Determine the [X, Y] coordinate at the center of the cell enclosing the given text.  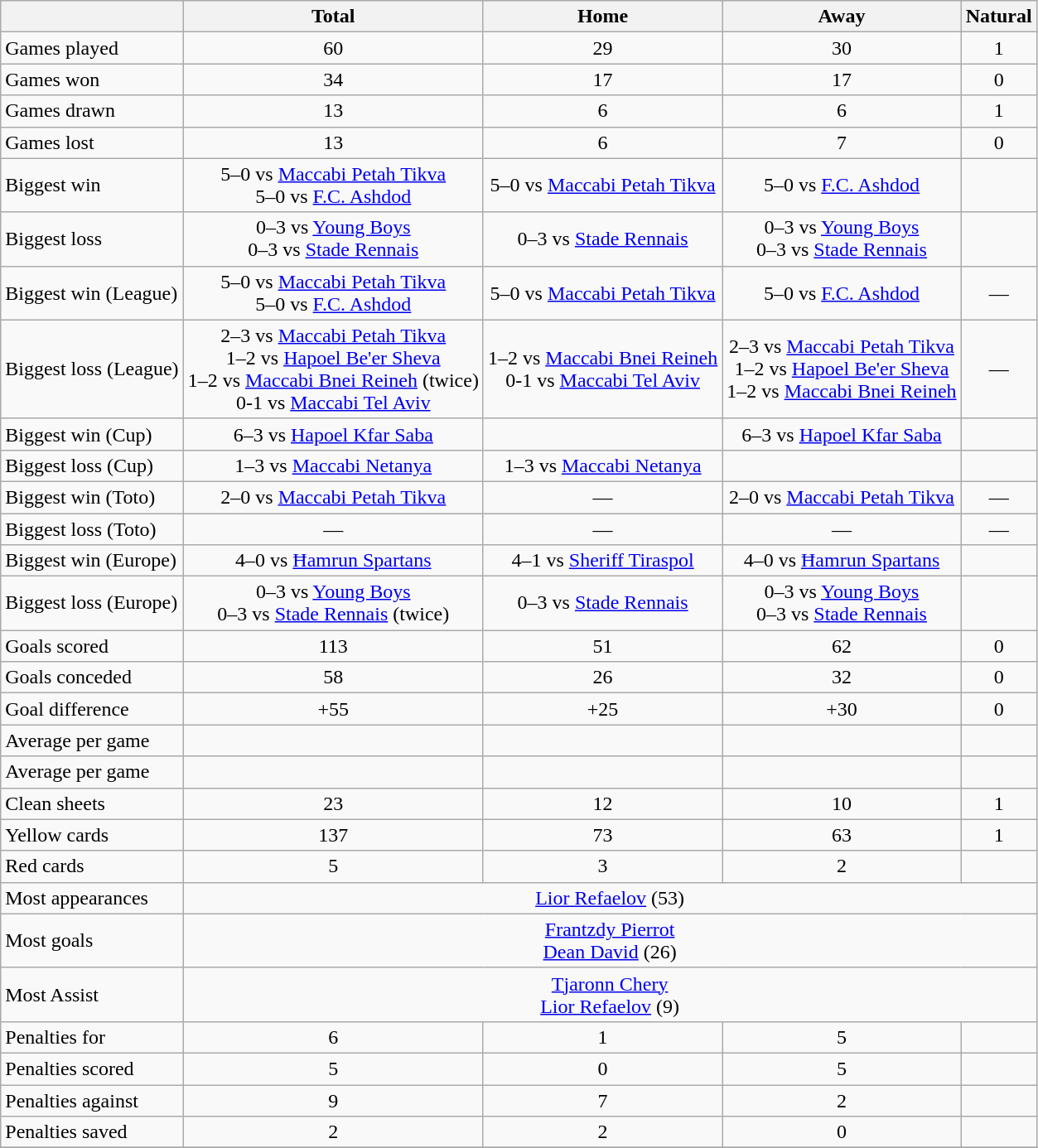
29 [602, 48]
Penalties scored [92, 1068]
0–3 vs Young Boys0–3 vs Stade Rennais (twice) [333, 603]
3 [602, 866]
Penalties saved [92, 1132]
Natural [999, 17]
4–1 vs Sheriff Tiraspol [602, 561]
Most Assist [92, 994]
+55 [333, 709]
51 [602, 646]
60 [333, 48]
Biggest loss (League) [92, 369]
2–3 vs Maccabi Petah Tikva 1–2 vs Hapoel Be'er Sheva1–2 vs Maccabi Bnei Reineh (twice)0-1 vs Maccabi Tel Aviv [333, 369]
Yellow cards [92, 835]
Clean sheets [92, 803]
2–3 vs Maccabi Petah Tikva 1–2 vs Hapoel Be'er Sheva1–2 vs Maccabi Bnei Reineh [842, 369]
Away [842, 17]
Goals conceded [92, 678]
Games drawn [92, 111]
Biggest win (Europe) [92, 561]
Home [602, 17]
+30 [842, 709]
Biggest loss (Cup) [92, 465]
9 [333, 1101]
34 [333, 80]
Games won [92, 80]
58 [333, 678]
32 [842, 678]
Games lost [92, 142]
Total [333, 17]
1–2 vs Maccabi Bnei Reineh0-1 vs Maccabi Tel Aviv [602, 369]
Biggest win (League) [92, 293]
30 [842, 48]
Most appearances [92, 898]
Most goals [92, 941]
12 [602, 803]
Penalties for [92, 1037]
5–0 vs Maccabi Petah Tikva 5–0 vs F.C. Ashdod [333, 186]
Frantzdy Pierrot Dean David (26) [610, 941]
137 [333, 835]
Biggest win [92, 186]
Penalties against [92, 1101]
+25 [602, 709]
63 [842, 835]
Goals scored [92, 646]
Biggest loss (Europe) [92, 603]
Goal difference [92, 709]
5–0 vs Maccabi Petah Tikva5–0 vs F.C. Ashdod [333, 293]
Games played [92, 48]
Biggest loss [92, 239]
Biggest win (Cup) [92, 434]
Lior Refaelov (53) [610, 898]
10 [842, 803]
113 [333, 646]
73 [602, 835]
Biggest win (Toto) [92, 497]
23 [333, 803]
26 [602, 678]
Biggest loss (Toto) [92, 529]
Tjaronn Chery Lior Refaelov (9) [610, 994]
62 [842, 646]
Red cards [92, 866]
